Determine the [X, Y] coordinate at the center of the cell enclosing the given text.  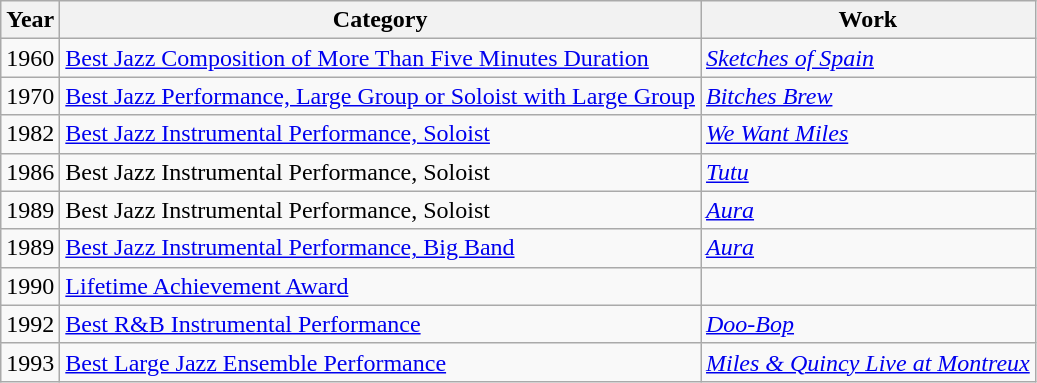
1992 [30, 324]
Best Jazz Instrumental Performance, Big Band [380, 248]
Category [380, 20]
Sketches of Spain [868, 58]
Miles & Quincy Live at Montreux [868, 362]
Bitches Brew [868, 96]
1982 [30, 134]
Year [30, 20]
1960 [30, 58]
Best Jazz Performance, Large Group or Soloist with Large Group [380, 96]
Best Large Jazz Ensemble Performance [380, 362]
Work [868, 20]
Tutu [868, 172]
Best Jazz Composition of More Than Five Minutes Duration [380, 58]
Best R&B Instrumental Performance [380, 324]
1990 [30, 286]
We Want Miles [868, 134]
1970 [30, 96]
1993 [30, 362]
Doo-Bop [868, 324]
Lifetime Achievement Award [380, 286]
1986 [30, 172]
